Find where the given text appears and provide that cell's center as [X, Y] coordinate. 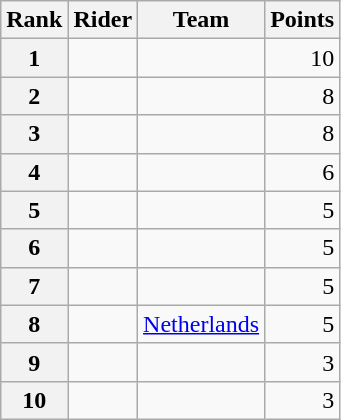
2 [34, 96]
Points [302, 20]
Team [202, 20]
7 [34, 286]
4 [34, 172]
Rank [34, 20]
Netherlands [202, 324]
Rider [103, 20]
1 [34, 58]
9 [34, 362]
